Provide the [X, Y] coordinate of the cell's center where the given text is located.  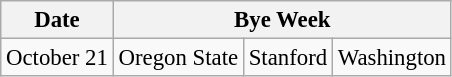
October 21 [57, 58]
Washington [392, 58]
Date [57, 20]
Bye Week [282, 20]
Stanford [288, 58]
Oregon State [178, 58]
